Capture the cell that displays the provided text and extract its [X, Y] central coordinate. 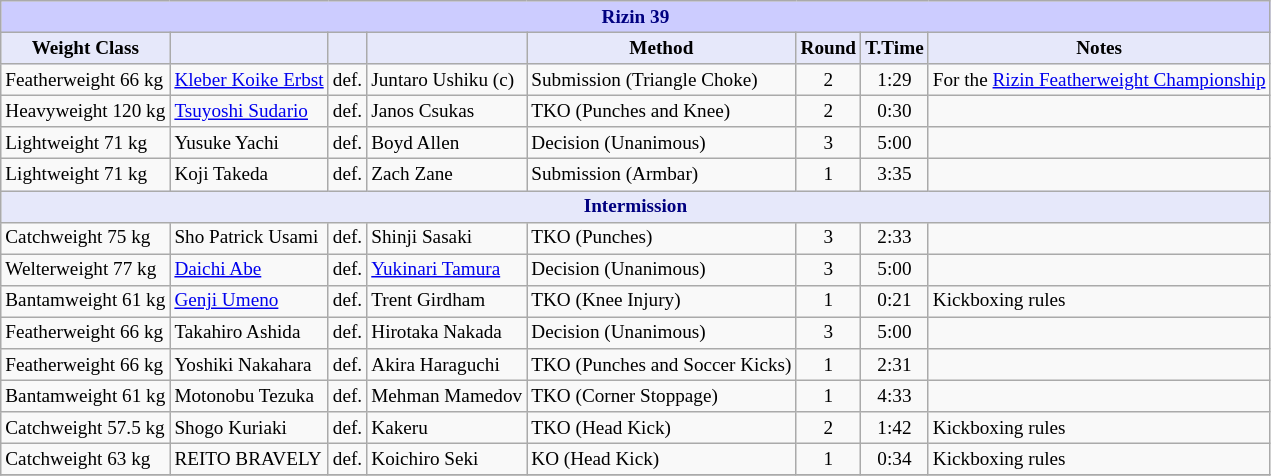
Yukinari Tamura [447, 270]
1:29 [895, 80]
Motonobu Tezuka [249, 396]
3:35 [895, 175]
REITO BRAVELY [249, 460]
Boyd Allen [447, 143]
Yusuke Yachi [249, 143]
Sho Patrick Usami [249, 238]
2:31 [895, 365]
TKO (Corner Stoppage) [662, 396]
1:42 [895, 428]
Welterweight 77 kg [86, 270]
Daichi Abe [249, 270]
TKO (Head Kick) [662, 428]
Koji Takeda [249, 175]
Submission (Triangle Choke) [662, 80]
Hirotaka Nakada [447, 333]
For the Rizin Featherweight Championship [1099, 80]
Catchweight 63 kg [86, 460]
Catchweight 75 kg [86, 238]
Kakeru [447, 428]
0:34 [895, 460]
KO (Head Kick) [662, 460]
Rizin 39 [636, 17]
Juntaro Ushiku (c) [447, 80]
Yoshiki Nakahara [249, 365]
Heavyweight 120 kg [86, 111]
Mehman Mamedov [447, 396]
Notes [1099, 48]
Trent Girdham [447, 301]
Method [662, 48]
Takahiro Ashida [249, 333]
TKO (Punches) [662, 238]
4:33 [895, 396]
Koichiro Seki [447, 460]
0:21 [895, 301]
Tsuyoshi Sudario [249, 111]
Kleber Koike Erbst [249, 80]
Round [828, 48]
Genji Umeno [249, 301]
Weight Class [86, 48]
T.Time [895, 48]
Submission (Armbar) [662, 175]
Zach Zane [447, 175]
TKO (Punches and Soccer Kicks) [662, 365]
Catchweight 57.5 kg [86, 428]
Shogo Kuriaki [249, 428]
TKO (Knee Injury) [662, 301]
Intermission [636, 206]
Janos Csukas [447, 111]
Shinji Sasaki [447, 238]
0:30 [895, 111]
Akira Haraguchi [447, 365]
2:33 [895, 238]
TKO (Punches and Knee) [662, 111]
